Scan for the cell matching the given text and deliver its [X, Y] coordinate at center. 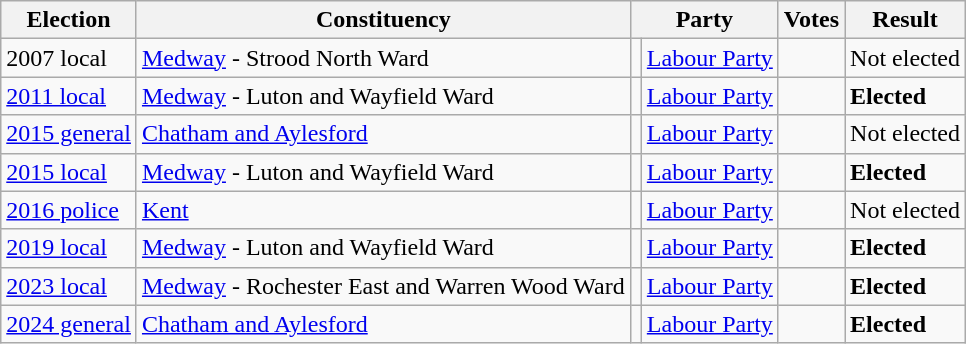
Votes [811, 20]
Election [69, 20]
2015 general [69, 134]
Result [906, 20]
Medway - Strood North Ward [383, 58]
2011 local [69, 96]
Constituency [383, 20]
2007 local [69, 58]
Medway - Rochester East and Warren Wood Ward [383, 286]
2024 general [69, 324]
Party [704, 20]
Kent [383, 210]
2019 local [69, 248]
2016 police [69, 210]
2015 local [69, 172]
2023 local [69, 286]
